Search for the cell housing the specified text and yield its (x, y) center coordinate. 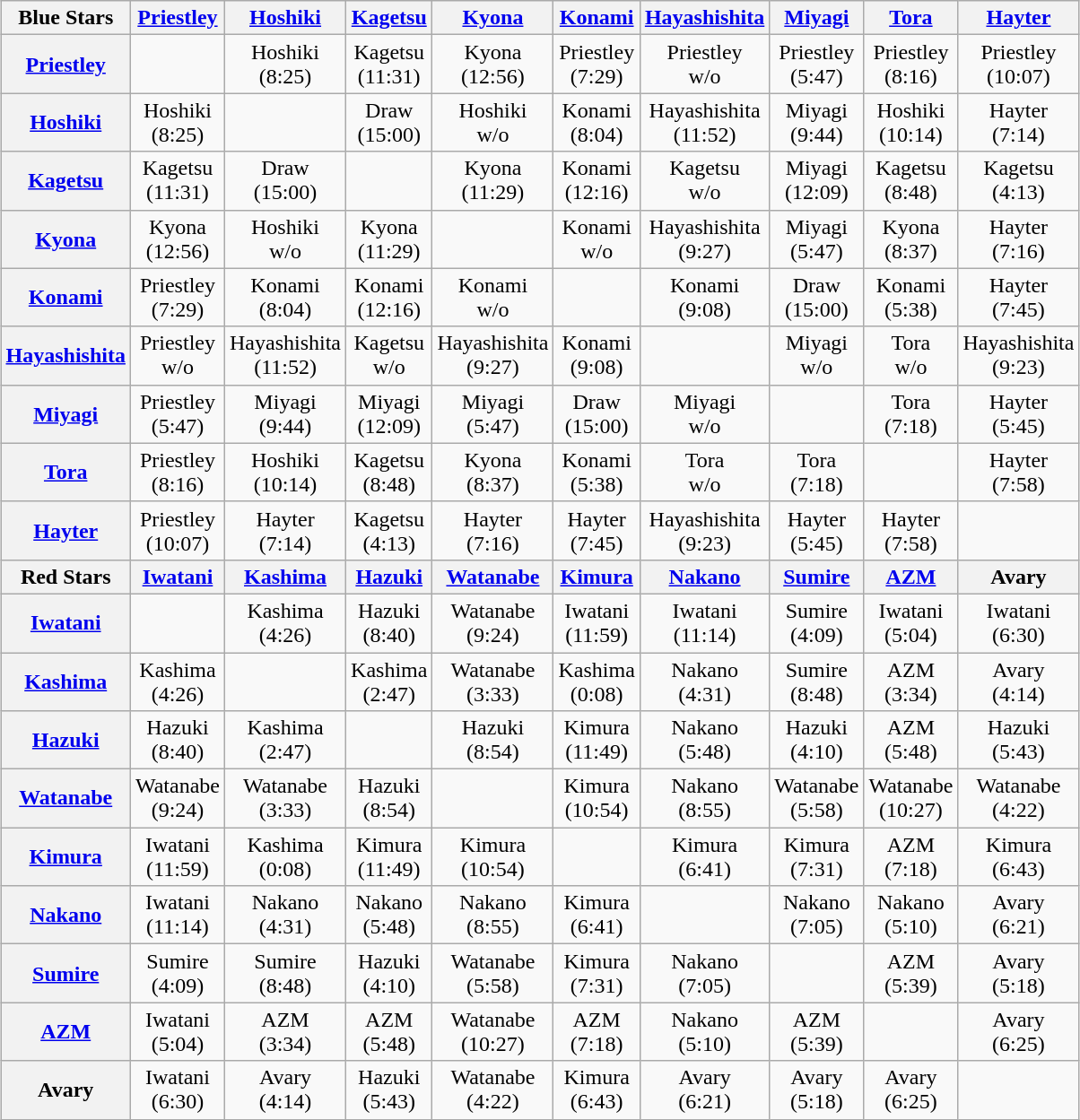
Blue Stars (65, 18)
Red Stars (65, 577)
